Provide the (X, Y) coordinate of the cell's center where the given text is located.  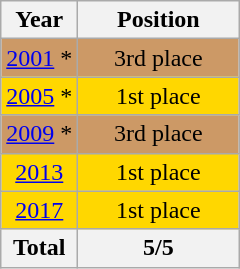
2001 * (40, 58)
Position (158, 20)
Year (40, 20)
2005 * (40, 96)
2017 (40, 210)
2009 * (40, 134)
2013 (40, 172)
5/5 (158, 248)
Total (40, 248)
